Return (X, Y) of the center of cell containing provided text 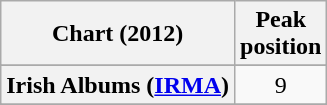
Chart (2012) (118, 34)
Irish Albums (IRMA) (118, 85)
9 (281, 85)
Peakposition (281, 34)
